Capture the cell that displays the provided text and extract its (x, y) central coordinate. 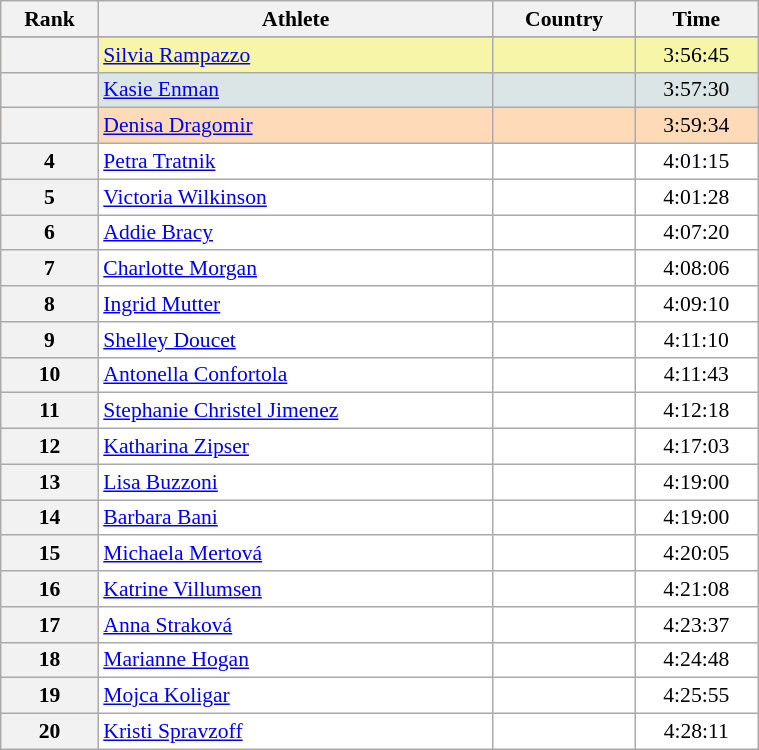
6 (50, 233)
Petra Tratnik (296, 162)
4:23:37 (696, 625)
Lisa Buzzoni (296, 482)
3:59:34 (696, 126)
4:20:05 (696, 554)
5 (50, 197)
4:07:20 (696, 233)
4:12:18 (696, 411)
Time (696, 19)
Athlete (296, 19)
4:01:28 (696, 197)
Anna Straková (296, 625)
4:08:06 (696, 269)
8 (50, 304)
4:11:43 (696, 375)
Marianne Hogan (296, 660)
4:24:48 (696, 660)
17 (50, 625)
Shelley Doucet (296, 340)
Michaela Mertová (296, 554)
3:57:30 (696, 90)
Addie Bracy (296, 233)
18 (50, 660)
4 (50, 162)
7 (50, 269)
4:09:10 (696, 304)
Silvia Rampazzo (296, 55)
19 (50, 696)
4:17:03 (696, 447)
4:01:15 (696, 162)
Kasie Enman (296, 90)
Katrine Villumsen (296, 589)
4:11:10 (696, 340)
Mojca Koligar (296, 696)
Antonella Confortola (296, 375)
4:21:08 (696, 589)
12 (50, 447)
16 (50, 589)
13 (50, 482)
20 (50, 732)
11 (50, 411)
Denisa Dragomir (296, 126)
10 (50, 375)
9 (50, 340)
3:56:45 (696, 55)
Barbara Bani (296, 518)
4:28:11 (696, 732)
Stephanie Christel Jimenez (296, 411)
Ingrid Mutter (296, 304)
Rank (50, 19)
14 (50, 518)
15 (50, 554)
Charlotte Morgan (296, 269)
Katharina Zipser (296, 447)
4:25:55 (696, 696)
Kristi Spravzoff (296, 732)
Victoria Wilkinson (296, 197)
Country (564, 19)
